Capture the cell that displays the provided text and extract its [X, Y] central coordinate. 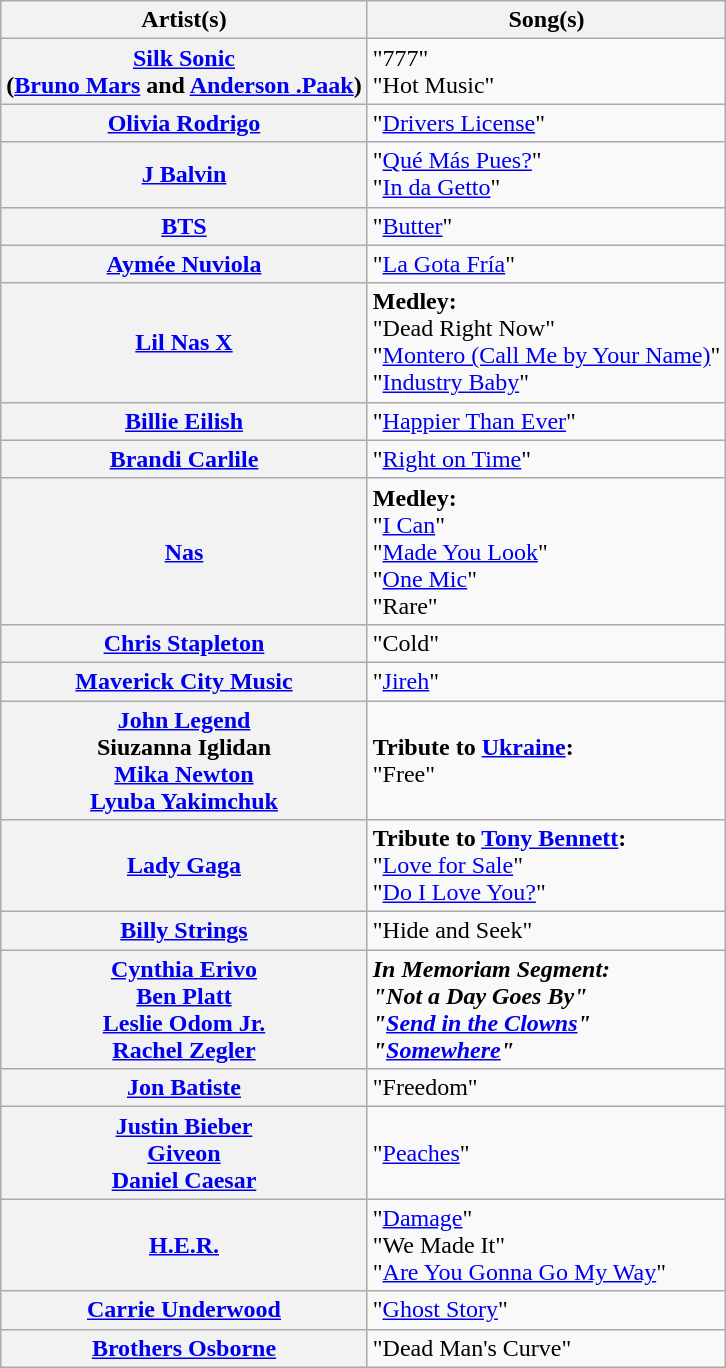
Brandi Carlile [184, 459]
"Drivers License" [546, 123]
"Cold" [546, 643]
"Butter" [546, 226]
Artist(s) [184, 20]
Jon Batiste [184, 1088]
Medley:"Dead Right Now""Montero (Call Me by Your Name)""Industry Baby" [546, 342]
Cynthia ErivoBen PlattLeslie Odom Jr.Rachel Zegler [184, 1010]
Lady Gaga [184, 866]
"Dead Man's Curve" [546, 1348]
"La Gota Fría" [546, 264]
"777" "Hot Music" [546, 72]
H.E.R. [184, 1245]
Tribute to Ukraine: "Free" [546, 760]
Silk Sonic(Bruno Mars and Anderson .Paak) [184, 72]
Lil Nas X [184, 342]
Olivia Rodrigo [184, 123]
Tribute to Tony Bennett:"Love for Sale""Do I Love You?" [546, 866]
"Hide and Seek" [546, 931]
"Peaches" [546, 1153]
Chris Stapleton [184, 643]
BTS [184, 226]
"Freedom" [546, 1088]
Medley:"I Can""Made You Look""One Mic""Rare" [546, 551]
Billy Strings [184, 931]
Carrie Underwood [184, 1310]
"Ghost Story" [546, 1310]
"Jireh" [546, 681]
Song(s) [546, 20]
"Qué Más Pues?" "In da Getto" [546, 174]
Maverick City Music [184, 681]
Aymée Nuviola [184, 264]
"Right on Time" [546, 459]
Nas [184, 551]
J Balvin [184, 174]
Justin BieberGiveonDaniel Caesar [184, 1153]
In Memoriam Segment:"Not a Day Goes By""Send in the Clowns""Somewhere" [546, 1010]
"Happier Than Ever" [546, 421]
John LegendSiuzanna IglidanMika NewtonLyuba Yakimchuk [184, 760]
"Damage" "We Made It""Are You Gonna Go My Way" [546, 1245]
Brothers Osborne [184, 1348]
Billie Eilish [184, 421]
